Extract the (X, Y) coordinate from the center of the cell holding the provided text.  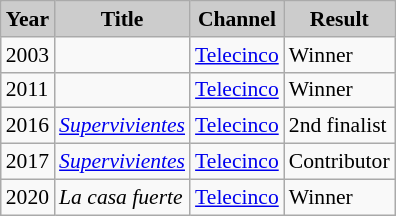
2016 (28, 126)
Result (340, 19)
Contributor (340, 162)
2020 (28, 197)
2003 (28, 55)
Title (122, 19)
La casa fuerte (122, 197)
Year (28, 19)
2011 (28, 90)
Channel (237, 19)
2017 (28, 162)
2nd finalist (340, 126)
